Search for the cell housing the specified text and yield its (x, y) center coordinate. 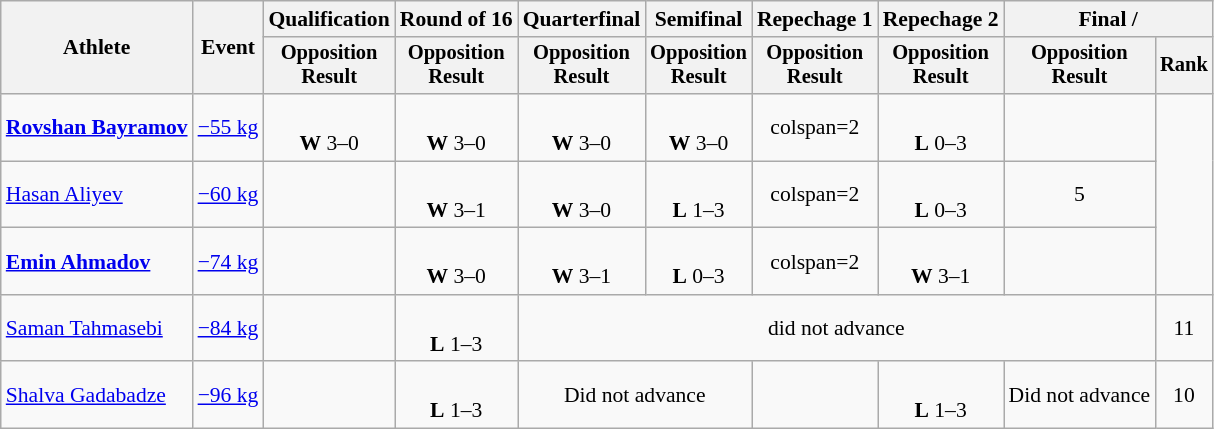
Rank (1184, 66)
Event (228, 48)
Round of 16 (456, 19)
Repechage 1 (815, 19)
11 (1184, 328)
Saman Tahmasebi (97, 328)
Hasan Aliyev (97, 194)
Semifinal (698, 19)
Quarterfinal (582, 19)
did not advance (837, 328)
−84 kg (228, 328)
Final / (1108, 19)
−60 kg (228, 194)
Qualification (328, 19)
Emin Ahmadov (97, 262)
−55 kg (228, 128)
Athlete (97, 48)
10 (1184, 396)
5 (1080, 194)
Rovshan Bayramov (97, 128)
−74 kg (228, 262)
Repechage 2 (941, 19)
−96 kg (228, 396)
Shalva Gadabadze (97, 396)
